Provide the [X, Y] coordinate of the cell's center where the given text is located.  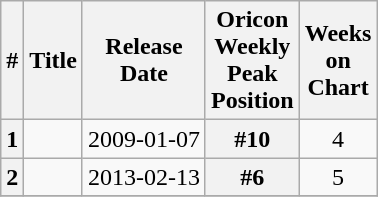
2009-01-07 [144, 139]
# [12, 60]
Oricon WeeklyPeak Position [252, 60]
Title [54, 60]
1 [12, 139]
#6 [252, 177]
4 [338, 139]
Weeks onChart [338, 60]
5 [338, 177]
2 [12, 177]
#10 [252, 139]
Release Date [144, 60]
2013-02-13 [144, 177]
